Detect which cell encompasses the target text, then output its [x, y] center coordinate. 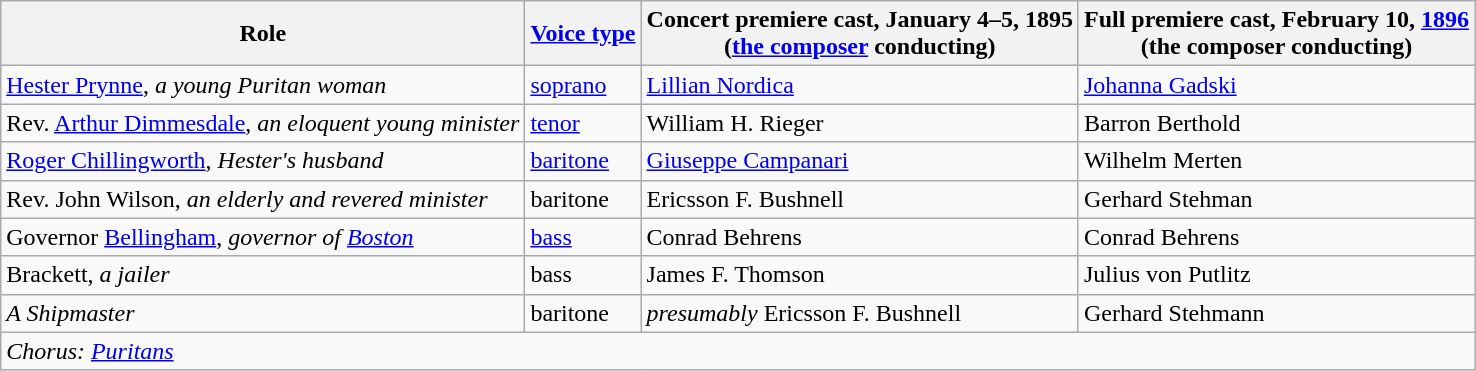
Role [263, 34]
Ericsson F. Bushnell [860, 199]
Chorus: Puritans [738, 351]
Rev. John Wilson, an elderly and revered minister [263, 199]
Hester Prynne, a young Puritan woman [263, 85]
soprano [583, 85]
James F. Thomson [860, 275]
Rev. Arthur Dimmesdale, an eloquent young minister [263, 123]
Gerhard Stehmann [1276, 313]
Barron Berthold [1276, 123]
William H. Rieger [860, 123]
presumably Ericsson F. Bushnell [860, 313]
Concert premiere cast, January 4–5, 1895(the composer conducting) [860, 34]
Voice type [583, 34]
Governor Bellingham, governor of Boston [263, 237]
Giuseppe Campanari [860, 161]
Johanna Gadski [1276, 85]
Wilhelm Merten [1276, 161]
Gerhard Stehman [1276, 199]
Julius von Putlitz [1276, 275]
tenor [583, 123]
Lillian Nordica [860, 85]
Full premiere cast, February 10, 1896(the composer conducting) [1276, 34]
A Shipmaster [263, 313]
Brackett, a jailer [263, 275]
Roger Chillingworth, Hester's husband [263, 161]
